Provide the [X, Y] coordinate of the cell's center where the given text is located.  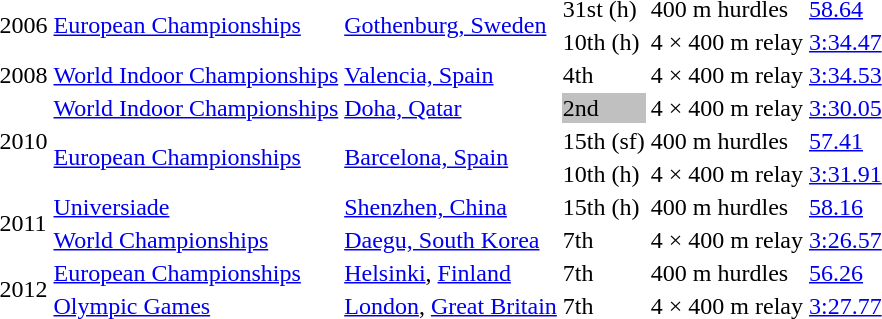
Universiade [196, 207]
Daegu, South Korea [451, 240]
Shenzhen, China [451, 207]
Helsinki, Finland [451, 273]
15th (h) [604, 207]
Valencia, Spain [451, 75]
Doha, Qatar [451, 108]
4th [604, 75]
World Championships [196, 240]
2nd [604, 108]
15th (sf) [604, 141]
Barcelona, Spain [451, 158]
